For the text-containing cell, return its midpoint in [x, y] coordinate format. 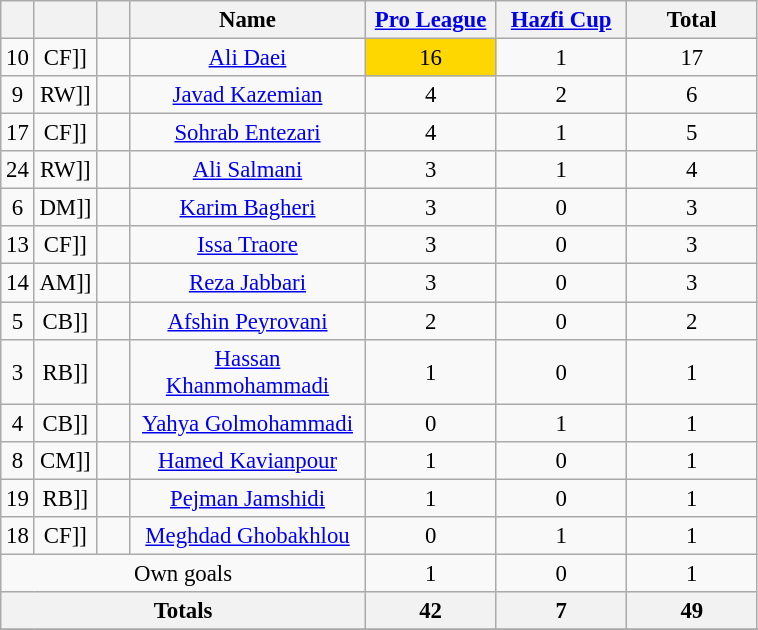
16 [430, 58]
Meghdad Ghobakhlou [248, 536]
Issa Traore [248, 245]
Totals [184, 611]
Hassan Khanmohammadi [248, 372]
Hazfi Cup [562, 20]
Pro League [430, 20]
42 [430, 611]
9 [18, 95]
14 [18, 283]
49 [692, 611]
Hamed Kavianpour [248, 460]
CM]] [65, 460]
19 [18, 498]
Karim Bagheri [248, 208]
Total [692, 20]
Pejman Jamshidi [248, 498]
Ali Salmani [248, 170]
Javad Kazemian [248, 95]
24 [18, 170]
18 [18, 536]
Ali Daei [248, 58]
7 [562, 611]
Afshin Peyrovani [248, 321]
Own goals [184, 573]
Yahya Golmohammadi [248, 423]
10 [18, 58]
AM]] [65, 283]
13 [18, 245]
8 [18, 460]
Sohrab Entezari [248, 133]
Name [248, 20]
DM]] [65, 208]
Reza Jabbari [248, 283]
